Find where the given text appears and provide that cell's center as (X, Y) coordinate. 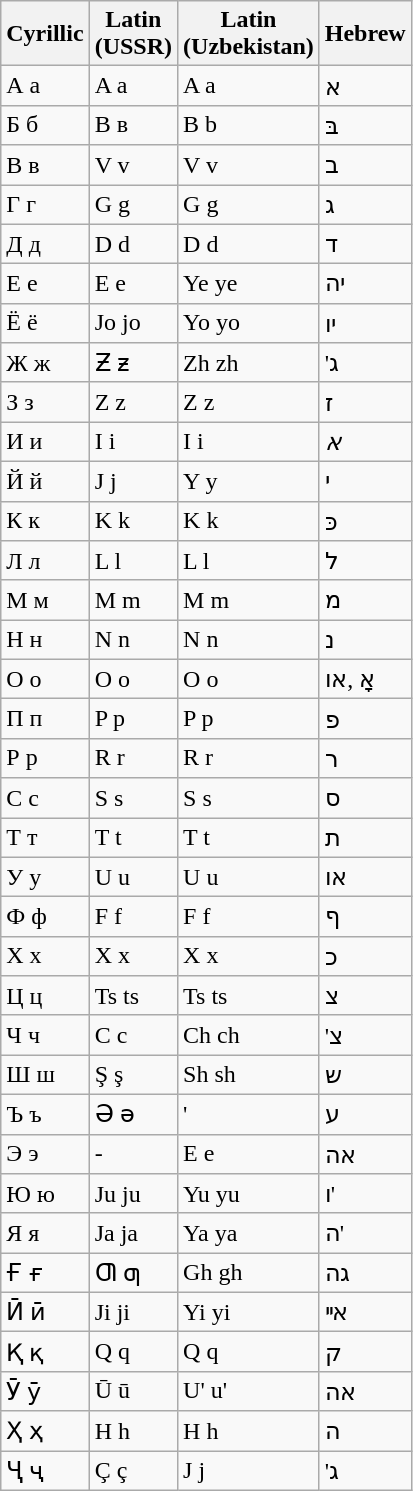
Ş ş (133, 1075)
Ji ji (133, 1312)
Latin(Uzbekistan) (249, 34)
Ъ ъ (45, 1114)
יו (365, 323)
צ (365, 996)
Ж ж (45, 363)
Г г (45, 204)
ג (365, 204)
בּ (365, 125)
З з (45, 402)
Ё ё (45, 323)
B b (249, 125)
Gh gh (249, 1273)
ר (365, 758)
Ц ц (45, 996)
Hebrew (365, 34)
Yi yi (249, 1312)
Й й (45, 481)
Д д (45, 244)
Ƣ ƣ (133, 1273)
Ғ ғ (45, 1273)
Ш ш (45, 1075)
Ҳ ҳ (45, 1431)
Ф ф (45, 917)
פ (365, 719)
כּ (365, 521)
- (133, 1154)
Н н (45, 640)
Е е (45, 284)
И и (45, 442)
אײ (365, 1312)
Ju ju (133, 1194)
Ә ә (133, 1114)
П п (45, 719)
Latin(USSR) (133, 34)
ה (365, 1431)
ה' (365, 1233)
Ye ye (249, 284)
Sh sh (249, 1075)
Yo yo (249, 323)
Ҷ ҷ (45, 1470)
С с (45, 798)
Қ қ (45, 1352)
Y y (249, 481)
Э э (45, 1154)
А а (45, 86)
ד (365, 244)
ז (365, 402)
М м (45, 600)
ב (365, 165)
Ӯ ӯ (45, 1391)
' (249, 1114)
U' u' (249, 1391)
מ (365, 600)
ל (365, 561)
Ya ya (249, 1233)
Jo jo (133, 323)
Ch ch (249, 1035)
C c (133, 1035)
ו' (365, 1194)
О о (45, 679)
ס (365, 798)
Ч ч (45, 1035)
Ю ю (45, 1194)
Л л (45, 561)
В в (45, 165)
ש (365, 1075)
Ӣ ӣ (45, 1312)
Б б (45, 125)
כ (365, 956)
ת (365, 838)
או (365, 877)
Ja ja (133, 1233)
Ū ū (133, 1391)
י (365, 481)
'צ (365, 1035)
ע (365, 1114)
B в (133, 125)
К к (45, 521)
Т т (45, 838)
Ç ç (133, 1470)
Yu yu (249, 1194)
Cyrillic (45, 34)
אָ ,או (365, 679)
Я я (45, 1233)
Ƶ ƶ (133, 363)
גה (365, 1273)
У у (45, 877)
נ (365, 640)
יה (365, 284)
ק (365, 1352)
Х х (45, 956)
ף (365, 917)
Р р (45, 758)
Zh zh (249, 363)
